Return the (X, Y) coordinate for the center point of the cell that contains the specified text.  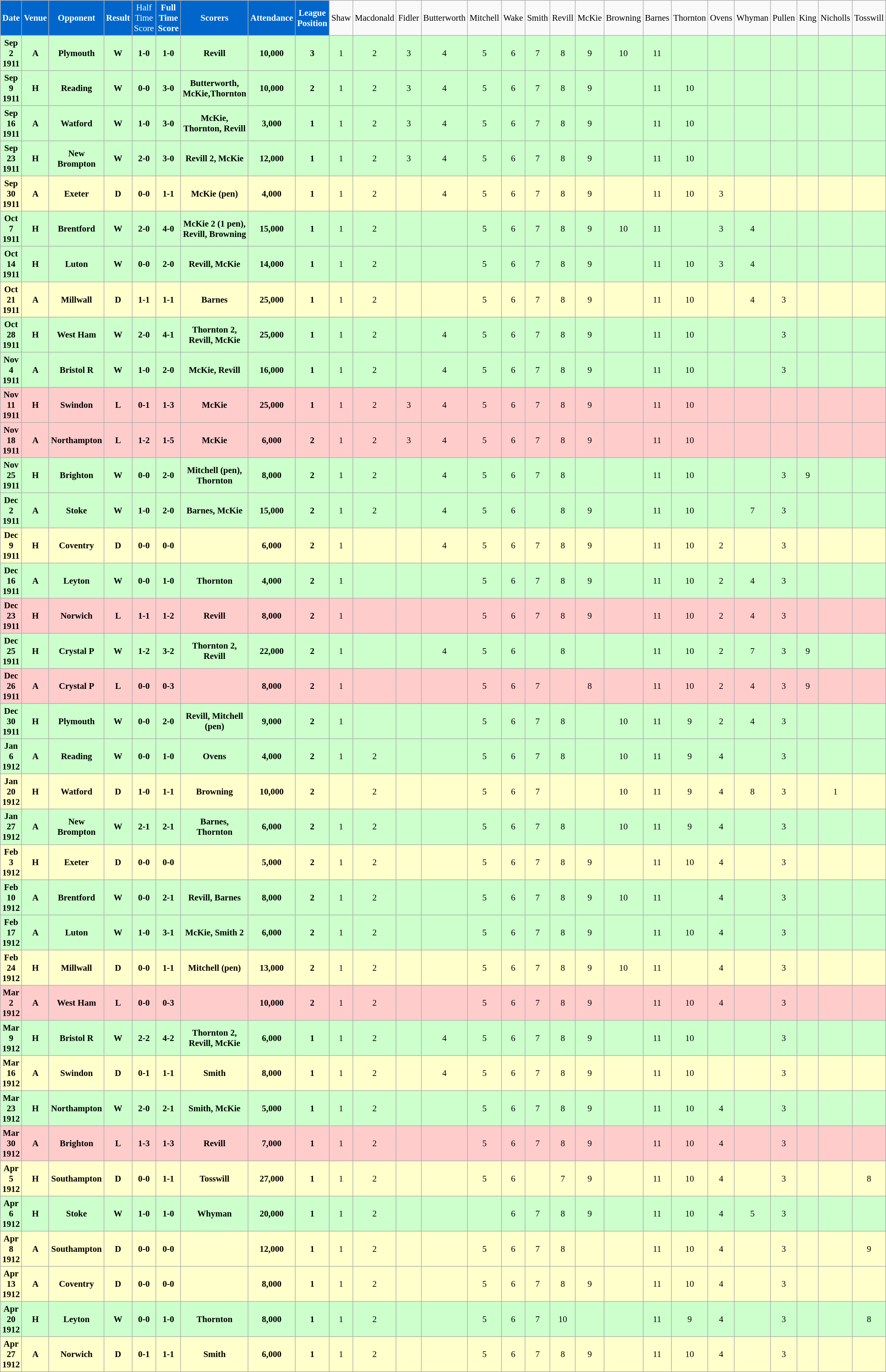
Half Time Score (144, 18)
Apr 20 1912 (11, 1319)
4-0 (168, 229)
Dec 16 1911 (11, 581)
Oct 28 1911 (11, 334)
Dec 9 1911 (11, 546)
Revill, Barnes (215, 897)
Oct 7 1911 (11, 229)
1-5 (168, 440)
Oct 14 1911 (11, 264)
Dec 25 1911 (11, 651)
Oct 21 1911 (11, 300)
Mitchell (484, 18)
Venue (35, 18)
Thornton 2, Revill (215, 651)
Jan 6 1912 (11, 756)
2-2 (144, 1038)
McKie, Revill (215, 370)
Opponent (76, 18)
Butterworth, McKie,Thornton (215, 88)
Feb 17 1912 (11, 932)
Dec 23 1911 (11, 616)
McKie, Thornton, Revill (215, 124)
27,000 (272, 1179)
Feb 3 1912 (11, 862)
Revill, McKie (215, 264)
Mitchell (pen), Thornton (215, 475)
4-1 (168, 334)
20,000 (272, 1214)
Jan 27 1912 (11, 827)
Dec 30 1911 (11, 722)
Nicholls (835, 18)
Mar 2 1912 (11, 1003)
Smith, McKie (215, 1108)
Feb 10 1912 (11, 897)
McKie 2 (1 pen), Revill, Browning (215, 229)
Wake (513, 18)
Jan 20 1912 (11, 792)
Apr 8 1912 (11, 1249)
McKie (pen) (215, 194)
Nov 11 1911 (11, 405)
Apr 13 1912 (11, 1284)
Sep 23 1911 (11, 159)
Date (11, 18)
Apr 5 1912 (11, 1179)
Macdonald (375, 18)
Result (118, 18)
14,000 (272, 264)
Sep 9 1911 (11, 88)
Revill, Mitchell (pen) (215, 722)
McKie, Smith 2 (215, 932)
3-1 (168, 932)
Revill 2, McKie (215, 159)
Butterworth (445, 18)
Sep 16 1911 (11, 124)
7,000 (272, 1144)
22,000 (272, 651)
Mar 23 1912 (11, 1108)
Nov 4 1911 (11, 370)
3-2 (168, 651)
Mar 16 1912 (11, 1073)
Shaw (341, 18)
Dec 26 1911 (11, 686)
Feb 24 1912 (11, 968)
Norwich (76, 616)
4-2 (168, 1038)
Mar 30 1912 (11, 1144)
Mar 9 1912 (11, 1038)
Sep 2 1911 (11, 53)
Sep 30 1911 (11, 194)
Nov 18 1911 (11, 440)
Attendance (272, 18)
9,000 (272, 722)
Full Time Score (168, 18)
16,000 (272, 370)
Fidler (409, 18)
League Position (312, 18)
Barnes, Thornton (215, 827)
Nov 25 1911 (11, 475)
Dec 2 1911 (11, 510)
King (808, 18)
Apr 6 1912 (11, 1214)
Pullen (783, 18)
3,000 (272, 124)
13,000 (272, 968)
Barnes, McKie (215, 510)
Scorers (215, 18)
Mitchell (pen) (215, 968)
